Extract the (X, Y) coordinate from the center of the cell holding the provided text.  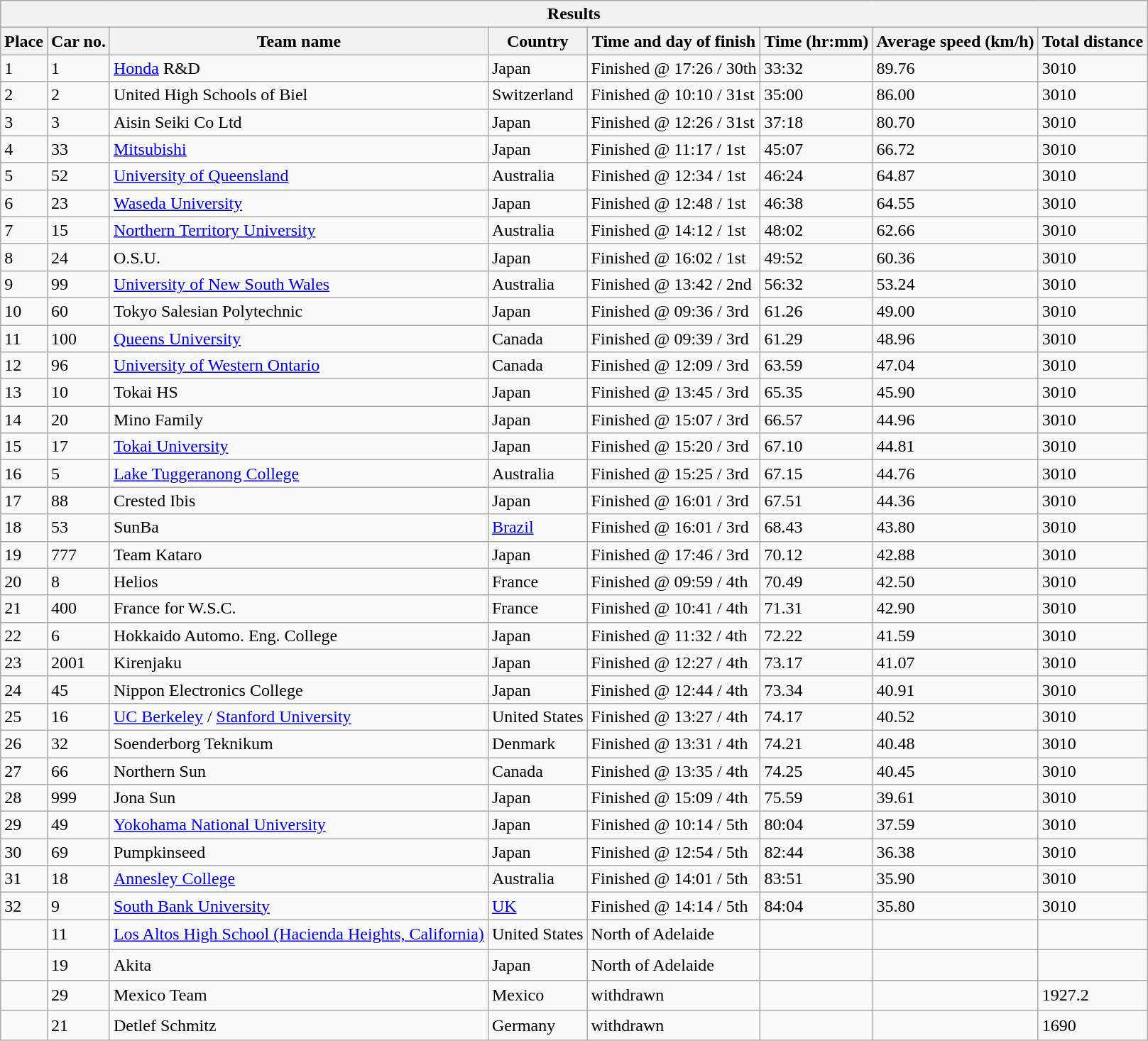
75.59 (816, 798)
University of New South Wales (298, 284)
South Bank University (298, 906)
Total distance (1093, 41)
Lake Tuggeranong College (298, 474)
Yokohama National University (298, 825)
40.52 (956, 716)
64.55 (956, 203)
86.00 (956, 95)
73.34 (816, 690)
Los Altos High School (Hacienda Heights, California) (298, 934)
Time (hr:mm) (816, 41)
Queens University (298, 339)
56:32 (816, 284)
36.38 (956, 852)
35:00 (816, 95)
49.00 (956, 311)
Finished @ 12:27 / 4th (674, 663)
72.22 (816, 636)
64.87 (956, 176)
Team name (298, 41)
60 (78, 311)
66.72 (956, 149)
37:18 (816, 122)
33:32 (816, 68)
Finished @ 15:07 / 3rd (674, 420)
73.17 (816, 663)
Mexico (537, 996)
Waseda University (298, 203)
74.21 (816, 743)
45.90 (956, 393)
Finished @ 12:48 / 1st (674, 203)
30 (24, 852)
44.81 (956, 447)
46:38 (816, 203)
Finished @ 14:14 / 5th (674, 906)
Germany (537, 1025)
74.17 (816, 716)
43.80 (956, 528)
Mitsubishi (298, 149)
UC Berkeley / Stanford University (298, 716)
Tokai University (298, 447)
25 (24, 716)
Finished @ 12:54 / 5th (674, 852)
Results (574, 14)
99 (78, 284)
Finished @ 14:01 / 5th (674, 879)
Average speed (km/h) (956, 41)
40.91 (956, 690)
Finished @ 12:09 / 3rd (674, 366)
33 (78, 149)
45:07 (816, 149)
89.76 (956, 68)
42.90 (956, 609)
40.48 (956, 743)
14 (24, 420)
Finished @ 16:02 / 1st (674, 257)
80.70 (956, 122)
61.29 (816, 339)
45 (78, 690)
Mexico Team (298, 996)
70.49 (816, 582)
35.90 (956, 879)
69 (78, 852)
Finished @ 15:09 / 4th (674, 798)
1690 (1093, 1025)
68.43 (816, 528)
Jona Sun (298, 798)
67.51 (816, 501)
47.04 (956, 366)
Northern Territory University (298, 230)
31 (24, 879)
Finished @ 10:14 / 5th (674, 825)
999 (78, 798)
28 (24, 798)
Finished @ 10:10 / 31st (674, 95)
Switzerland (537, 95)
52 (78, 176)
100 (78, 339)
Helios (298, 582)
84:04 (816, 906)
53.24 (956, 284)
7 (24, 230)
Finished @ 13:31 / 4th (674, 743)
Crested Ibis (298, 501)
Denmark (537, 743)
United High Schools of Biel (298, 95)
42.88 (956, 555)
53 (78, 528)
44.96 (956, 420)
46:24 (816, 176)
44.36 (956, 501)
4 (24, 149)
48:02 (816, 230)
University of Western Ontario (298, 366)
Finished @ 09:36 / 3rd (674, 311)
12 (24, 366)
67.10 (816, 447)
88 (78, 501)
France for W.S.C. (298, 609)
Detlef Schmitz (298, 1025)
Team Kataro (298, 555)
Honda R&D (298, 68)
2001 (78, 663)
Annesley College (298, 879)
Finished @ 11:32 / 4th (674, 636)
Mino Family (298, 420)
Finished @ 10:41 / 4th (674, 609)
49:52 (816, 257)
71.31 (816, 609)
Aisin Seiki Co Ltd (298, 122)
65.35 (816, 393)
Finished @ 13:27 / 4th (674, 716)
70.12 (816, 555)
62.66 (956, 230)
41.07 (956, 663)
82:44 (816, 852)
22 (24, 636)
Tokyo Salesian Polytechnic (298, 311)
96 (78, 366)
66.57 (816, 420)
1927.2 (1093, 996)
Finished @ 12:44 / 4th (674, 690)
Finished @ 13:45 / 3rd (674, 393)
SunBa (298, 528)
27 (24, 770)
44.76 (956, 474)
63.59 (816, 366)
Akita (298, 964)
Hokkaido Automo. Eng. College (298, 636)
Finished @ 15:20 / 3rd (674, 447)
Finished @ 12:34 / 1st (674, 176)
40.45 (956, 770)
Finished @ 11:17 / 1st (674, 149)
66 (78, 770)
35.80 (956, 906)
83:51 (816, 879)
37.59 (956, 825)
Finished @ 14:12 / 1st (674, 230)
Brazil (537, 528)
Place (24, 41)
Soenderborg Teknikum (298, 743)
Tokai HS (298, 393)
Nippon Electronics College (298, 690)
Finished @ 15:25 / 3rd (674, 474)
41.59 (956, 636)
University of Queensland (298, 176)
Time and day of finish (674, 41)
Finished @ 13:35 / 4th (674, 770)
Finished @ 17:46 / 3rd (674, 555)
Country (537, 41)
777 (78, 555)
UK (537, 906)
Finished @ 09:39 / 3rd (674, 339)
49 (78, 825)
Finished @ 12:26 / 31st (674, 122)
O.S.U. (298, 257)
Finished @ 17:26 / 30th (674, 68)
Finished @ 09:59 / 4th (674, 582)
42.50 (956, 582)
60.36 (956, 257)
Car no. (78, 41)
74.25 (816, 770)
400 (78, 609)
61.26 (816, 311)
Northern Sun (298, 770)
26 (24, 743)
67.15 (816, 474)
13 (24, 393)
48.96 (956, 339)
80:04 (816, 825)
Kirenjaku (298, 663)
39.61 (956, 798)
Finished @ 13:42 / 2nd (674, 284)
Pumpkinseed (298, 852)
